Return the [x, y] coordinate for the center point of the cell that contains the specified text.  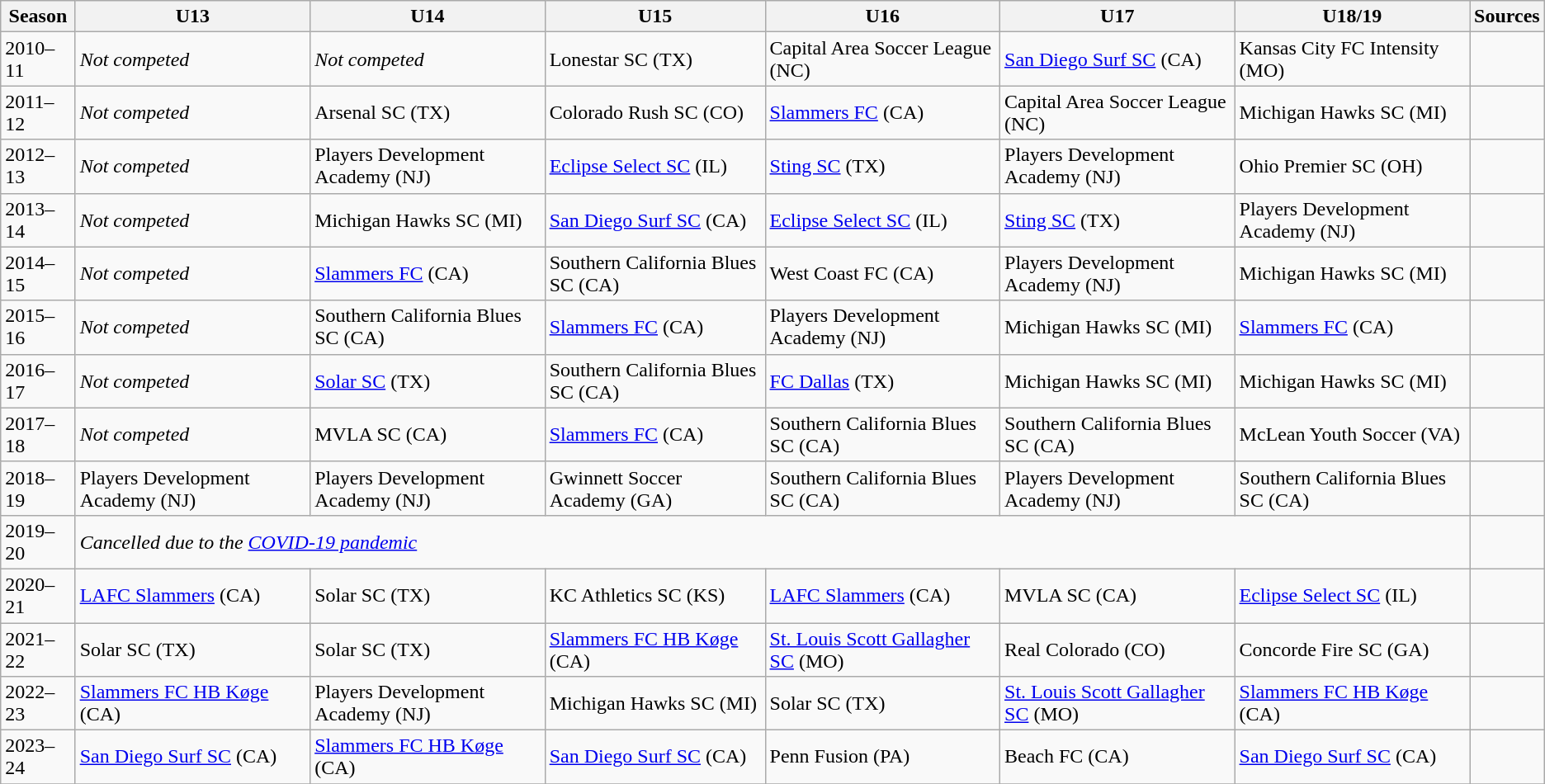
Kansas City FC Intensity (MO) [1352, 59]
2023–24 [38, 758]
U13 [193, 17]
Concorde Fire SC (GA) [1352, 649]
Beach FC (CA) [1117, 758]
KC Athletics SC (KS) [655, 596]
Lonestar SC (TX) [655, 59]
2011–12 [38, 112]
West Coast FC (CA) [883, 274]
2019–20 [38, 541]
2010–11 [38, 59]
Arsenal SC (TX) [428, 112]
2022–23 [38, 703]
U15 [655, 17]
U18/19 [1352, 17]
2015–16 [38, 327]
Season [38, 17]
2016–17 [38, 381]
2020–21 [38, 596]
Ohio Premier SC (OH) [1352, 167]
Real Colorado (CO) [1117, 649]
FC Dallas (TX) [883, 381]
2017–18 [38, 434]
2021–22 [38, 649]
U16 [883, 17]
Colorado Rush SC (CO) [655, 112]
Penn Fusion (PA) [883, 758]
U14 [428, 17]
Gwinnett Soccer Academy (GA) [655, 489]
McLean Youth Soccer (VA) [1352, 434]
2013–14 [38, 220]
2012–13 [38, 167]
2014–15 [38, 274]
U17 [1117, 17]
2018–19 [38, 489]
Cancelled due to the COVID-19 pandemic [772, 541]
Sources [1507, 17]
